Provide the [x, y] coordinate of the cell's center where the given text is located.  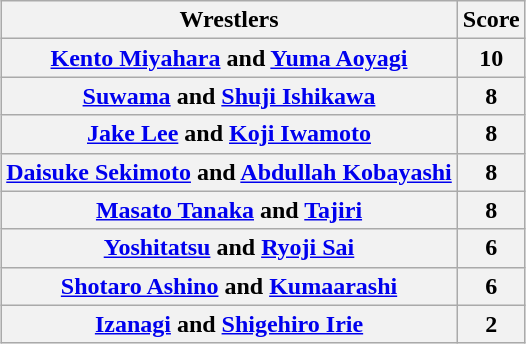
Daisuke Sekimoto and Abdullah Kobayashi [230, 172]
10 [491, 58]
Score [491, 20]
Yoshitatsu and Ryoji Sai [230, 248]
Kento Miyahara and Yuma Aoyagi [230, 58]
Wrestlers [230, 20]
2 [491, 324]
Jake Lee and Koji Iwamoto [230, 134]
Izanagi and Shigehiro Irie [230, 324]
Shotaro Ashino and Kumaarashi [230, 286]
Suwama and Shuji Ishikawa [230, 96]
Masato Tanaka and Tajiri [230, 210]
